For the text-containing cell, return its midpoint in (x, y) coordinate format. 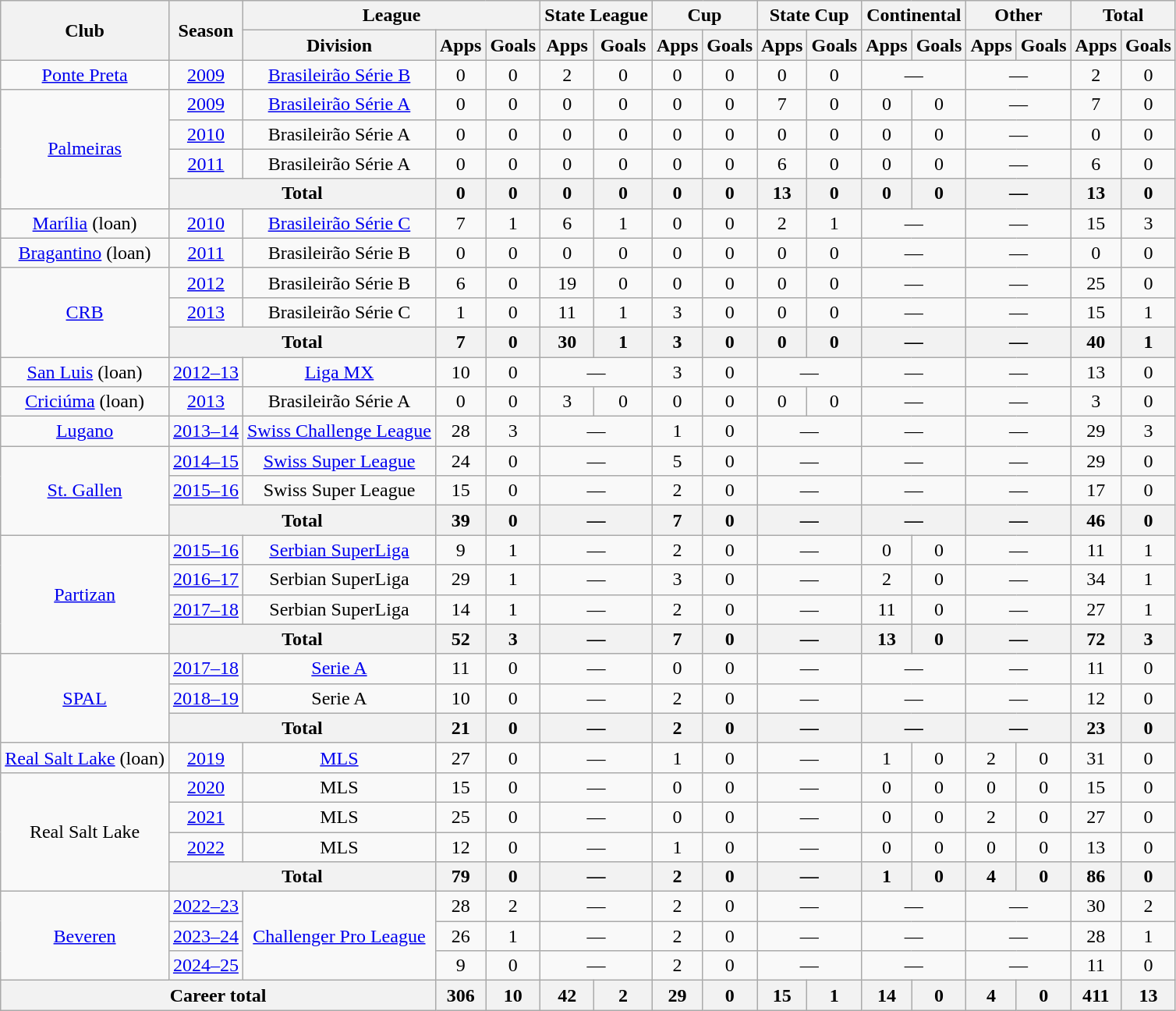
Bragantino (loan) (85, 253)
86 (1096, 877)
23 (1096, 728)
State League (597, 16)
San Luis (loan) (85, 372)
2016–17 (206, 580)
40 (1096, 342)
2019 (206, 757)
State Cup (809, 16)
2018–19 (206, 698)
306 (460, 995)
Criciúma (loan) (85, 402)
Beveren (85, 936)
2023–24 (206, 936)
Marília (loan) (85, 223)
19 (568, 282)
46 (1096, 520)
Cup (704, 16)
2013–14 (206, 431)
St. Gallen (85, 491)
Partizan (85, 594)
21 (460, 728)
Challenger Pro League (338, 936)
Palmeiras (85, 149)
Other (1018, 16)
Career total (218, 995)
2024–25 (206, 966)
2022–23 (206, 906)
Ponte Preta (85, 75)
Real Salt Lake (loan) (85, 757)
2020 (206, 787)
34 (1096, 580)
Continental (914, 16)
Real Salt Lake (85, 832)
2022 (206, 846)
Division (338, 45)
CRB (85, 312)
42 (568, 995)
26 (460, 936)
Lugano (85, 431)
2012–13 (206, 372)
52 (460, 639)
411 (1096, 995)
2014–15 (206, 461)
League (391, 16)
17 (1096, 491)
5 (677, 461)
Swiss Challenge League (338, 431)
2021 (206, 817)
Club (85, 30)
31 (1096, 757)
2012 (206, 282)
39 (460, 520)
72 (1096, 639)
Season (206, 30)
24 (460, 461)
SPAL (85, 698)
Liga MX (338, 372)
79 (460, 877)
